Scan for the cell matching the given text and deliver its [X, Y] coordinate at center. 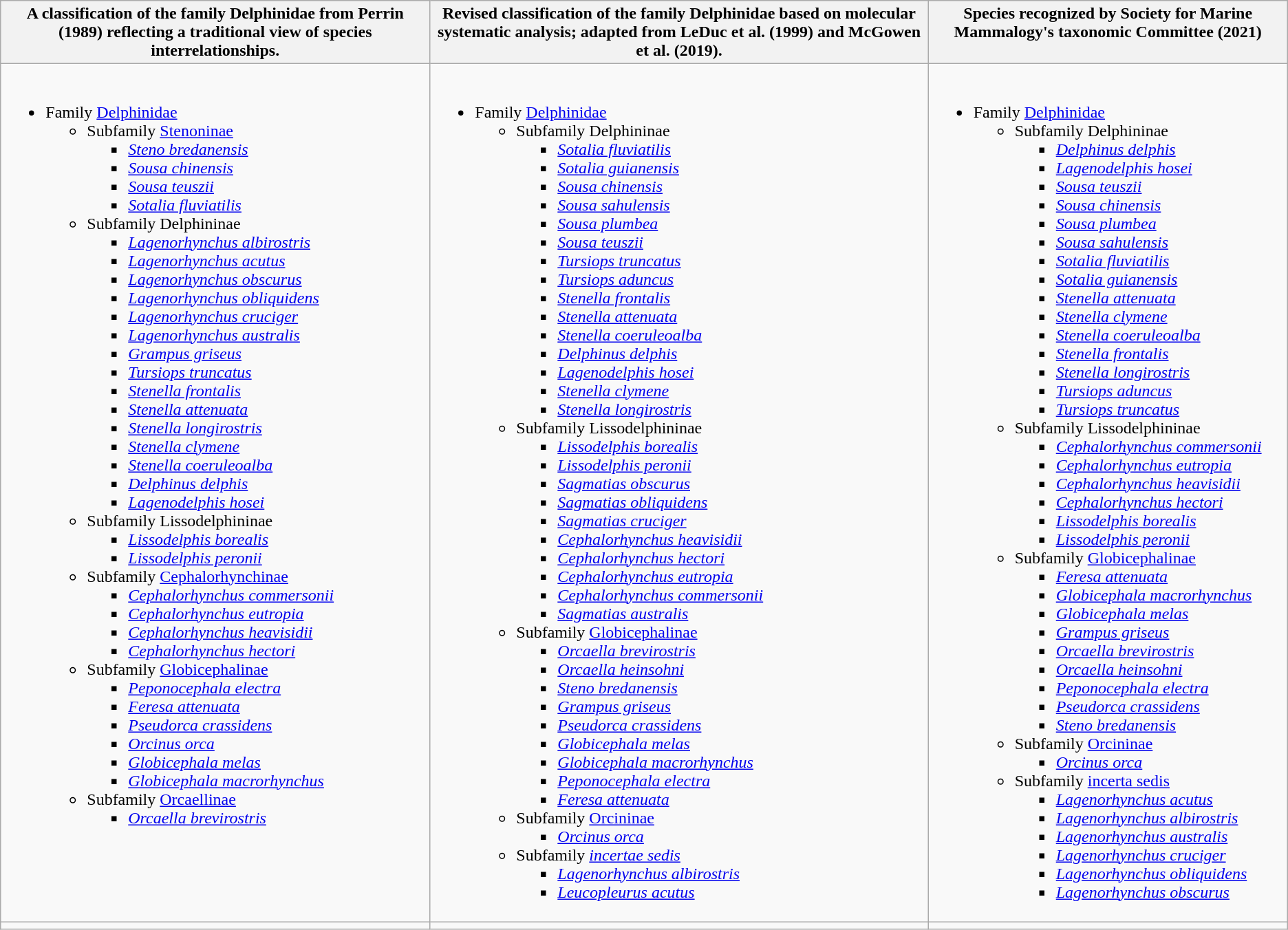
Revised classification of the family Delphinidae based on molecular systematic analysis; adapted from LeDuc et al. (1999) and McGowen et al. (2019). [679, 32]
Species recognized by Society for Marine Mammalogy's taxonomic Committee (2021) [1108, 32]
A classification of the family Delphinidae from Perrin (1989) reflecting a traditional view of species interrelationships. [215, 32]
